Search for the cell housing the specified text and yield its [x, y] center coordinate. 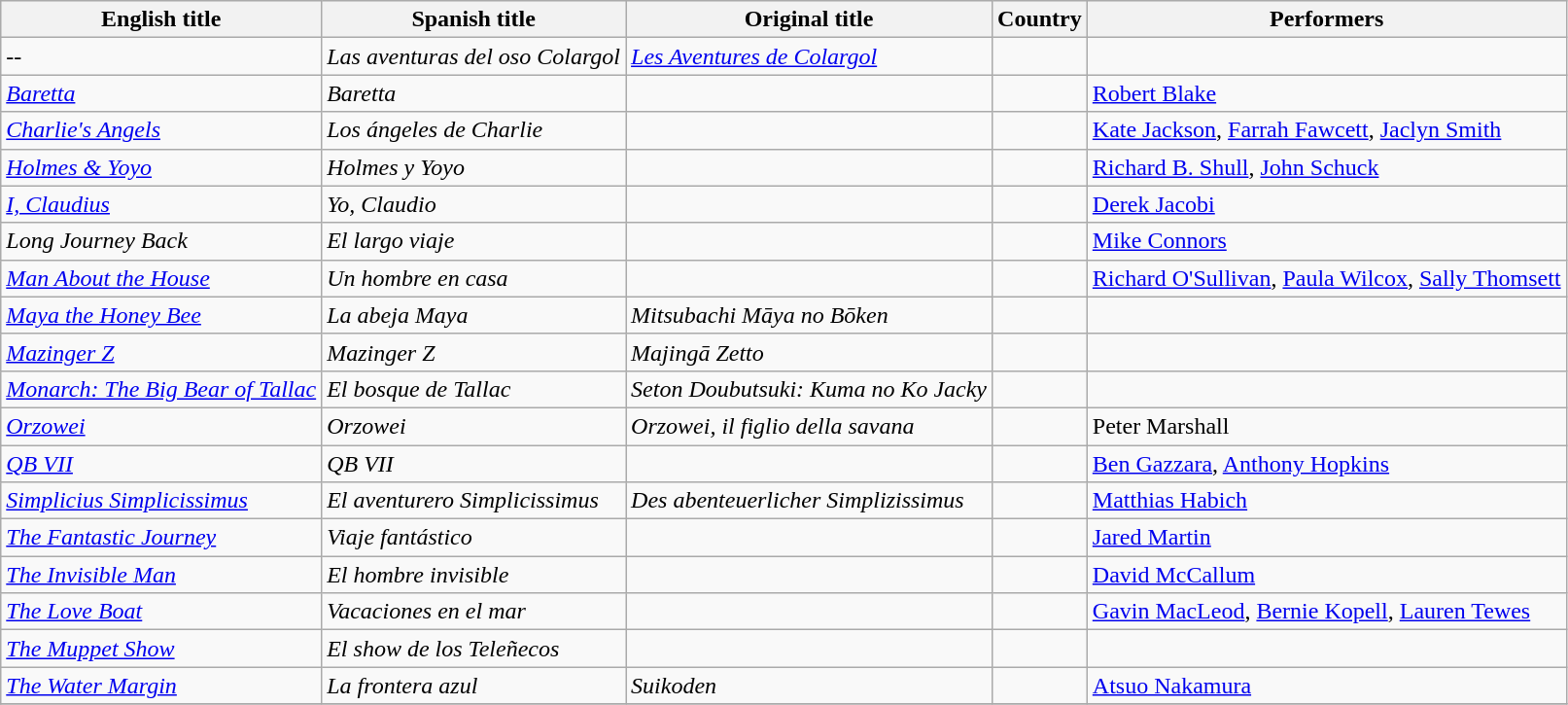
El show de los Teleñecos [474, 649]
Richard O'Sullivan, Paula Wilcox, Sally Thomsett [1326, 278]
Performers [1326, 19]
-- [161, 56]
Robert Blake [1326, 93]
The Love Boat [161, 612]
Viaje fantástico [474, 538]
Mike Connors [1326, 241]
I, Claudius [161, 204]
Monarch: The Big Bear of Tallac [161, 389]
Derek Jacobi [1326, 204]
Peter Marshall [1326, 426]
Ben Gazzara, Anthony Hopkins [1326, 464]
Holmes y Yoyo [474, 167]
David McCallum [1326, 575]
Original title [809, 19]
El bosque de Tallac [474, 389]
Maya the Honey Bee [161, 315]
The Invisible Man [161, 575]
English title [161, 19]
Mitsubachi Māya no Bōken [809, 315]
Charlie's Angels [161, 130]
Spanish title [474, 19]
Gavin MacLeod, Bernie Kopell, Lauren Tewes [1326, 612]
El aventurero Simplicissimus [474, 501]
Seton Doubutsuki: Kuma no Ko Jacky [809, 389]
Les Aventures de Colargol [809, 56]
La abeja Maya [474, 315]
Kate Jackson, Farrah Fawcett, Jaclyn Smith [1326, 130]
Richard B. Shull, John Schuck [1326, 167]
Man About the House [161, 278]
Des abenteuerlicher Simplizissimus [809, 501]
The Water Margin [161, 686]
El hombre invisible [474, 575]
Atsuo Nakamura [1326, 686]
Suikoden [809, 686]
The Muppet Show [161, 649]
La frontera azul [474, 686]
Long Journey Back [161, 241]
Country [1040, 19]
Vacaciones en el mar [474, 612]
Matthias Habich [1326, 501]
Yo, Claudio [474, 204]
Majingā Zetto [809, 352]
Jared Martin [1326, 538]
Orzowei, il figlio della savana [809, 426]
Los ángeles de Charlie [474, 130]
Holmes & Yoyo [161, 167]
Simplicius Simplicissimus [161, 501]
Las aventuras del oso Colargol [474, 56]
Un hombre en casa [474, 278]
El largo viaje [474, 241]
The Fantastic Journey [161, 538]
